Pinpoint the cell where the given text exists, returning its [X, Y] midpoint coordinate. 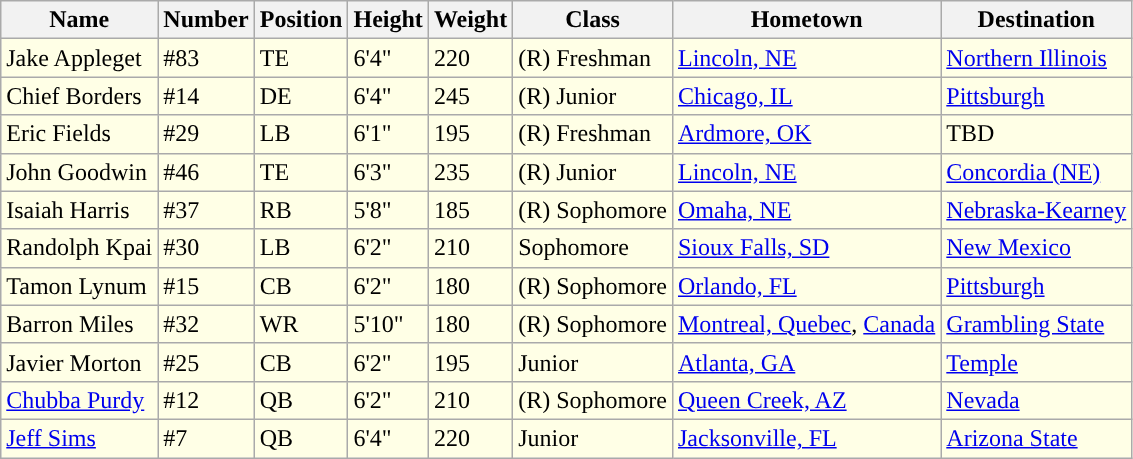
6'1" [388, 134]
Jeff Sims [80, 438]
Isaiah Harris [80, 210]
Ardmore, OK [806, 134]
#46 [206, 172]
Northern Illinois [1036, 58]
Sioux Falls, SD [806, 248]
Position [301, 20]
6'3" [388, 172]
Chief Borders [80, 96]
#29 [206, 134]
Nevada [1036, 400]
Arizona State [1036, 438]
DE [301, 96]
#25 [206, 362]
Atlanta, GA [806, 362]
Number [206, 20]
Montreal, Quebec, Canada [806, 324]
Tamon Lynum [80, 286]
#15 [206, 286]
Nebraska-Kearney [1036, 210]
#12 [206, 400]
245 [470, 96]
Javier Morton [80, 362]
5'10" [388, 324]
Weight [470, 20]
Omaha, NE [806, 210]
5'8" [388, 210]
John Goodwin [80, 172]
#37 [206, 210]
#32 [206, 324]
Jacksonville, FL [806, 438]
Orlando, FL [806, 286]
#14 [206, 96]
Name [80, 20]
Temple [1036, 362]
Chicago, IL [806, 96]
WR [301, 324]
TBD [1036, 134]
Height [388, 20]
Destination [1036, 20]
235 [470, 172]
Jake Appleget [80, 58]
Eric Fields [80, 134]
185 [470, 210]
RB [301, 210]
Hometown [806, 20]
Class [593, 20]
Grambling State [1036, 324]
#7 [206, 438]
New Mexico [1036, 248]
Barron Miles [80, 324]
Chubba Purdy [80, 400]
Sophomore [593, 248]
#30 [206, 248]
Randolph Kpai [80, 248]
Queen Creek, AZ [806, 400]
#83 [206, 58]
Concordia (NE) [1036, 172]
